From the cell containing the given text, extract its center point as [X, Y] coordinate. 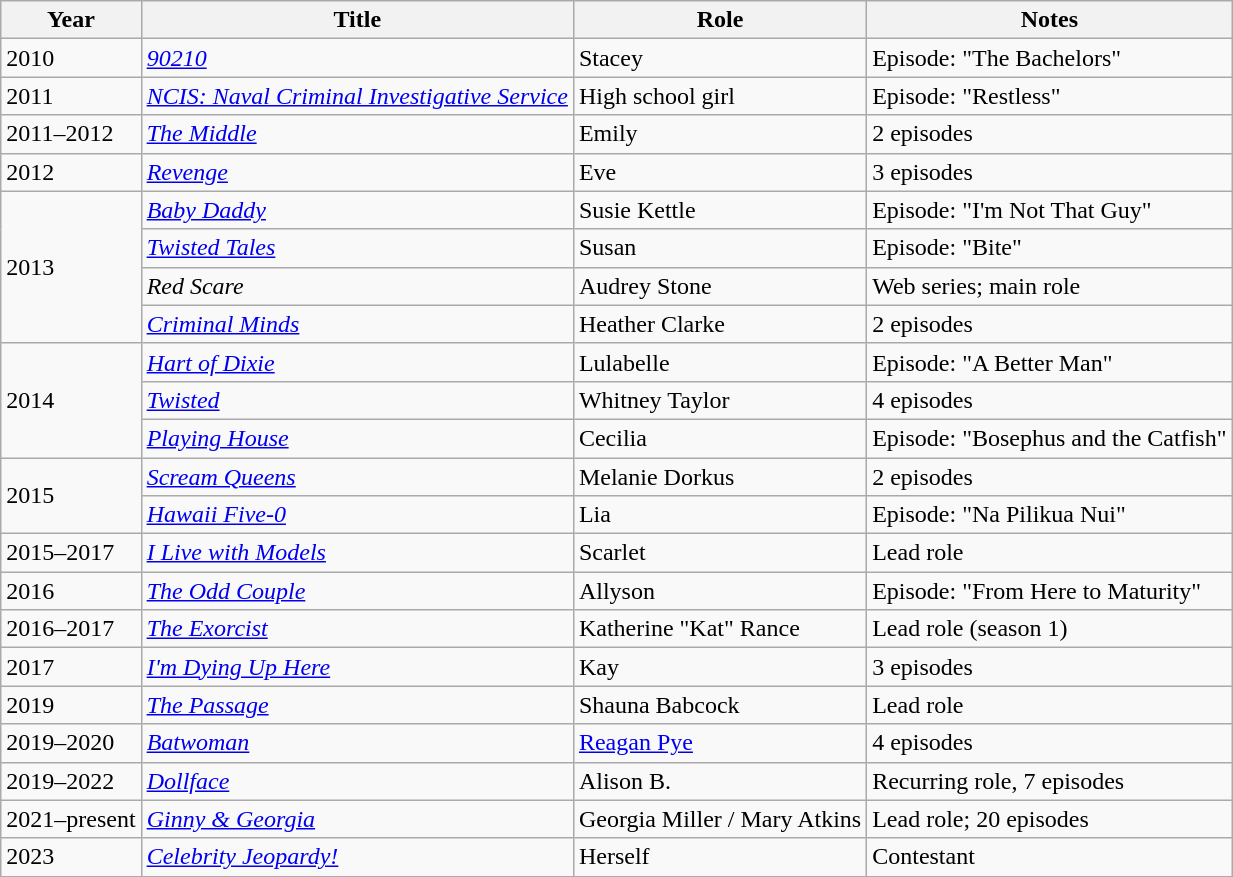
Ginny & Georgia [357, 819]
Heather Clarke [720, 324]
Stacey [720, 58]
Susie Kettle [720, 210]
Revenge [357, 172]
2011–2012 [71, 134]
Whitney Taylor [720, 400]
2014 [71, 400]
2011 [71, 96]
Batwoman [357, 743]
90210 [357, 58]
2016 [71, 591]
I Live with Models [357, 553]
Episode: "I'm Not That Guy" [1050, 210]
2012 [71, 172]
Twisted [357, 400]
Kay [720, 667]
Episode: "Bosephus and the Catfish" [1050, 438]
Audrey Stone [720, 286]
Twisted Tales [357, 248]
Eve [720, 172]
Herself [720, 857]
The Passage [357, 705]
Katherine "Kat" Rance [720, 629]
2017 [71, 667]
2015 [71, 496]
Episode: "The Bachelors" [1050, 58]
2016–2017 [71, 629]
Episode: "Restless" [1050, 96]
2023 [71, 857]
Hawaii Five-0 [357, 515]
Georgia Miller / Mary Atkins [720, 819]
2019 [71, 705]
Episode: "Bite" [1050, 248]
Lead role; 20 episodes [1050, 819]
Role [720, 20]
Recurring role, 7 episodes [1050, 781]
Notes [1050, 20]
Susan [720, 248]
Web series; main role [1050, 286]
NCIS: Naval Criminal Investigative Service [357, 96]
The Exorcist [357, 629]
Lulabelle [720, 362]
Shauna Babcock [720, 705]
I'm Dying Up Here [357, 667]
Playing House [357, 438]
2015–2017 [71, 553]
Baby Daddy [357, 210]
Melanie Dorkus [720, 477]
2021–present [71, 819]
Contestant [1050, 857]
Lia [720, 515]
2010 [71, 58]
Title [357, 20]
Reagan Pye [720, 743]
Episode: "Na Pilikua Nui" [1050, 515]
2019–2020 [71, 743]
The Middle [357, 134]
Lead role (season 1) [1050, 629]
Alison B. [720, 781]
Dollface [357, 781]
Scream Queens [357, 477]
2013 [71, 267]
2019–2022 [71, 781]
Year [71, 20]
Episode: "From Here to Maturity" [1050, 591]
Red Scare [357, 286]
High school girl [720, 96]
Hart of Dixie [357, 362]
Emily [720, 134]
Criminal Minds [357, 324]
Cecilia [720, 438]
Celebrity Jeopardy! [357, 857]
Scarlet [720, 553]
Episode: "A Better Man" [1050, 362]
The Odd Couple [357, 591]
Allyson [720, 591]
